Determine the [x, y] coordinate at the center of the cell enclosing the given text.  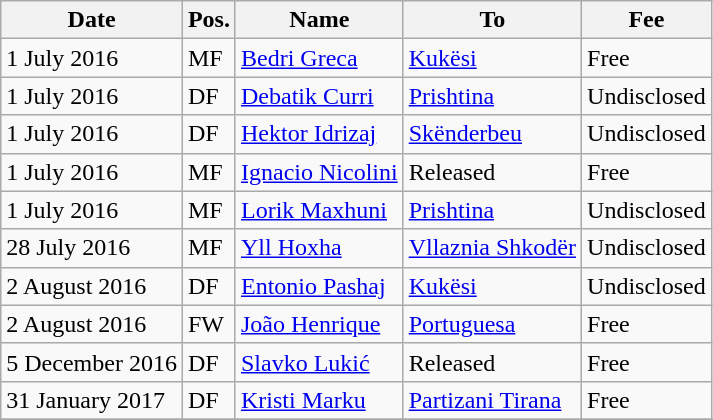
Slavko Lukić [319, 362]
Pos. [208, 20]
Partizani Tirana [492, 400]
Hektor Idrizaj [319, 134]
5 December 2016 [92, 362]
Debatik Curri [319, 96]
Fee [647, 20]
Bedri Greca [319, 58]
Vllaznia Shkodër [492, 248]
Skënderbeu [492, 134]
FW [208, 324]
Name [319, 20]
Date [92, 20]
31 January 2017 [92, 400]
Ignacio Nicolini [319, 172]
28 July 2016 [92, 248]
Lorik Maxhuni [319, 210]
Entonio Pashaj [319, 286]
Kristi Marku [319, 400]
To [492, 20]
João Henrique [319, 324]
Portuguesa [492, 324]
Yll Hoxha [319, 248]
